Locate the cell with the specified text and output its (X, Y) center coordinate. 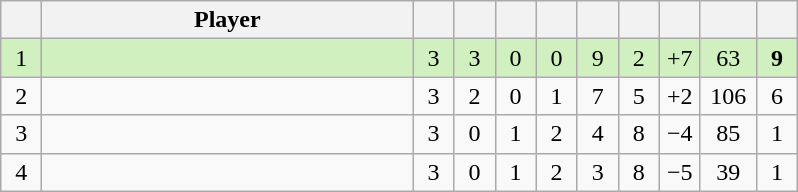
Player (228, 20)
5 (638, 96)
−4 (680, 134)
63 (728, 58)
6 (776, 96)
85 (728, 134)
7 (598, 96)
39 (728, 172)
−5 (680, 172)
106 (728, 96)
+7 (680, 58)
+2 (680, 96)
